Locate the cell with the specified text and output its (X, Y) center coordinate. 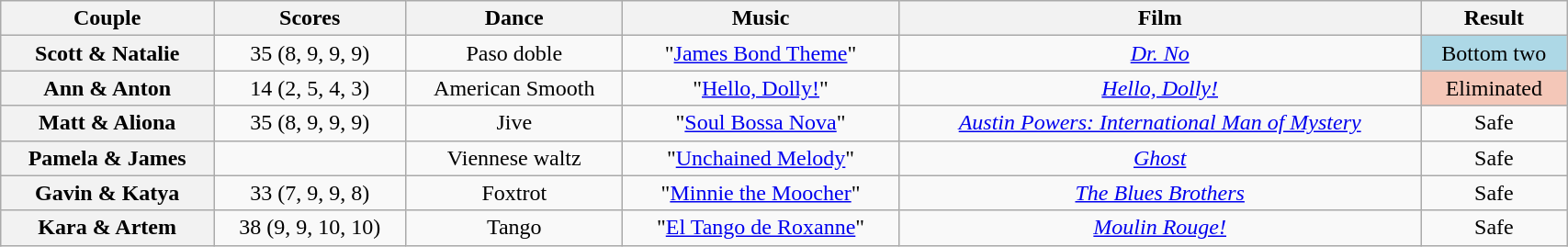
Viennese waltz (514, 158)
Kara & Artem (107, 228)
Dance (514, 18)
"Unchained Melody" (761, 158)
Paso doble (514, 53)
"James Bond Theme" (761, 53)
Scott & Natalie (107, 53)
Foxtrot (514, 193)
American Smooth (514, 88)
Couple (107, 18)
Eliminated (1494, 88)
Bottom two (1494, 53)
Scores (310, 18)
Music (761, 18)
14 (2, 5, 4, 3) (310, 88)
The Blues Brothers (1159, 193)
Result (1494, 18)
Film (1159, 18)
Pamela & James (107, 158)
Ann & Anton (107, 88)
Tango (514, 228)
Hello, Dolly! (1159, 88)
Ghost (1159, 158)
"Minnie the Moocher" (761, 193)
"Hello, Dolly!" (761, 88)
"Soul Bossa Nova" (761, 123)
Gavin & Katya (107, 193)
38 (9, 9, 10, 10) (310, 228)
Moulin Rouge! (1159, 228)
Jive (514, 123)
Matt & Aliona (107, 123)
"El Tango de Roxanne" (761, 228)
33 (7, 9, 9, 8) (310, 193)
Dr. No (1159, 53)
Austin Powers: International Man of Mystery (1159, 123)
